Find where the given text appears and provide that cell's center as [X, Y] coordinate. 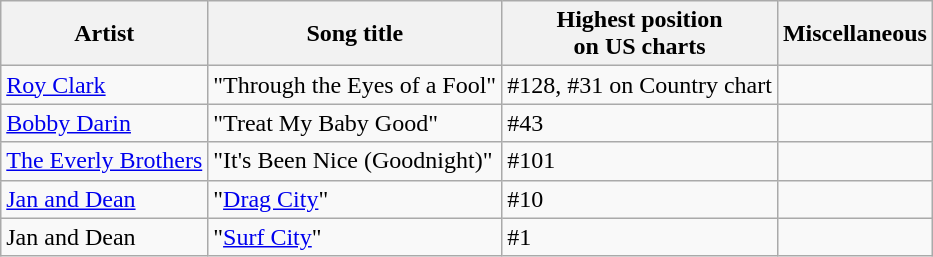
"Through the Eyes of a Fool" [355, 85]
Highest position on US charts [640, 34]
Miscellaneous [854, 34]
"It's Been Nice (Goodnight)" [355, 161]
#1 [640, 237]
Bobby Darin [104, 123]
"Surf City" [355, 237]
The Everly Brothers [104, 161]
Artist [104, 34]
Song title [355, 34]
#128, #31 on Country chart [640, 85]
"Treat My Baby Good" [355, 123]
Roy Clark [104, 85]
#10 [640, 199]
#43 [640, 123]
"Drag City" [355, 199]
#101 [640, 161]
